Find where the given text appears and provide that cell's center as (x, y) coordinate. 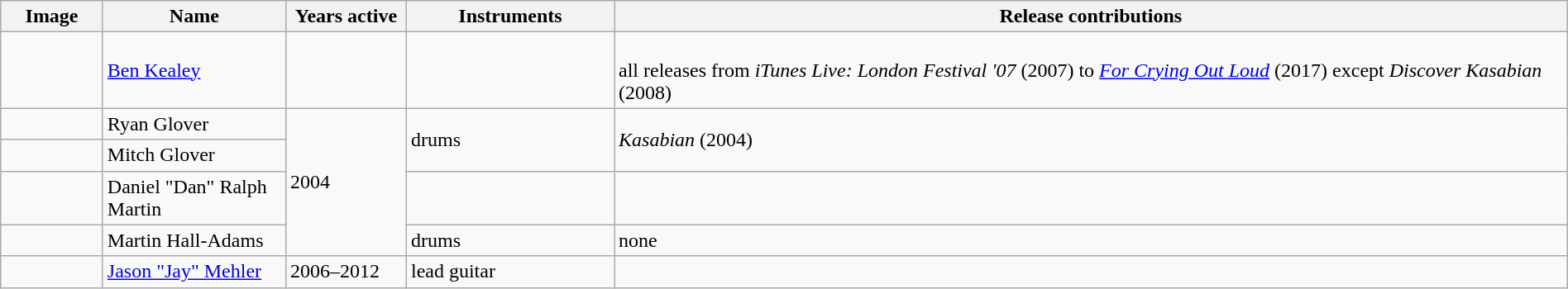
Years active (346, 17)
Kasabian (2004) (1090, 140)
2006–2012 (346, 272)
Ryan Glover (194, 124)
Martin Hall-Adams (194, 240)
none (1090, 240)
Name (194, 17)
Mitch Glover (194, 155)
all releases from iTunes Live: London Festival '07 (2007) to For Crying Out Loud (2017) except Discover Kasabian (2008) (1090, 70)
Release contributions (1090, 17)
Daniel "Dan" Ralph Martin (194, 198)
Image (52, 17)
Instruments (509, 17)
Ben Kealey (194, 70)
2004 (346, 182)
lead guitar (509, 272)
Jason "Jay" Mehler (194, 272)
